Return [X, Y] of the center of cell containing provided text 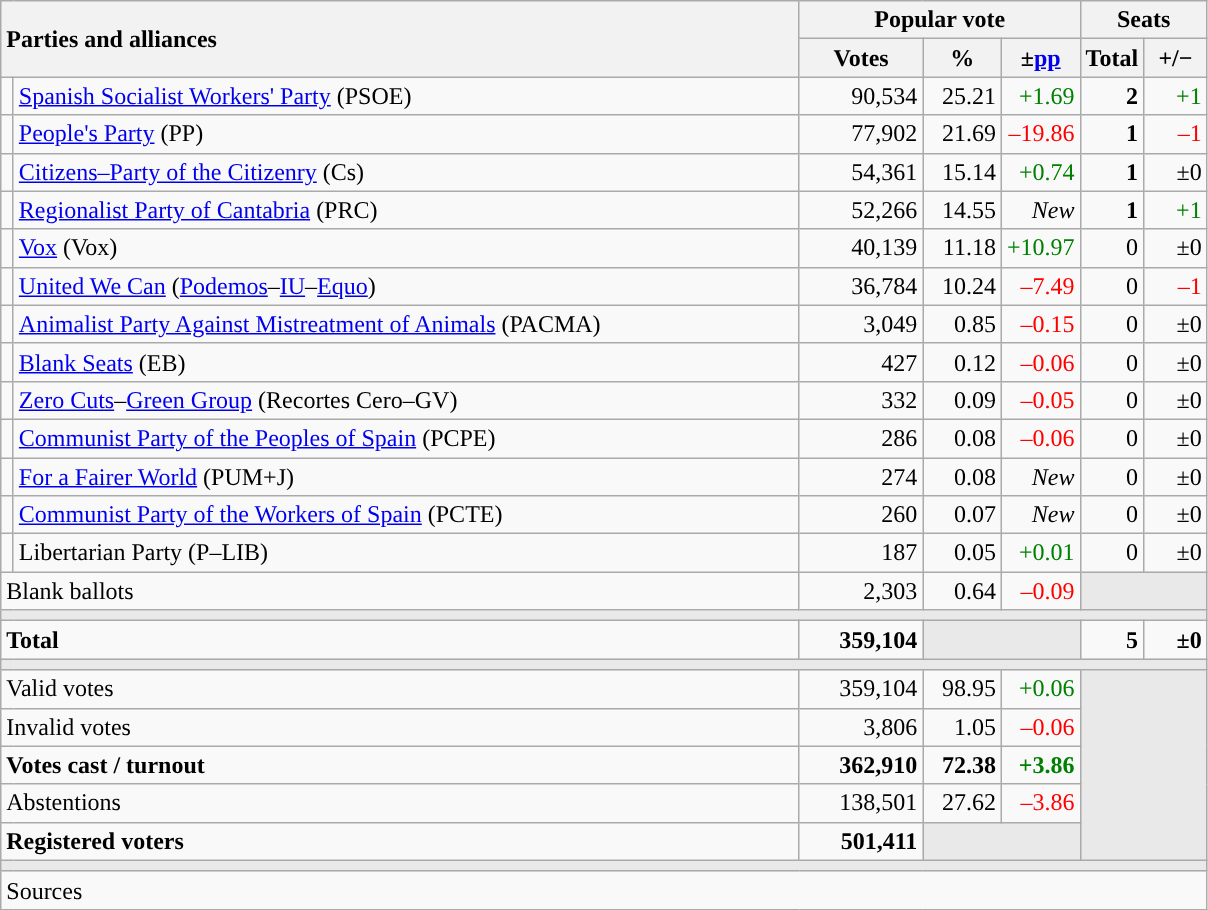
Communist Party of the Peoples of Spain (PCPE) [406, 438]
–19.86 [1040, 134]
+0.06 [1040, 689]
Popular vote [940, 20]
United We Can (Podemos–IU–Equo) [406, 286]
260 [861, 515]
54,361 [861, 172]
36,784 [861, 286]
Blank ballots [400, 591]
0.12 [962, 362]
±pp [1040, 58]
Sources [604, 890]
% [962, 58]
0.05 [962, 553]
0.09 [962, 400]
90,534 [861, 96]
274 [861, 477]
–7.49 [1040, 286]
52,266 [861, 210]
Registered voters [400, 841]
Seats [1144, 20]
–0.09 [1040, 591]
Vox (Vox) [406, 248]
Communist Party of the Workers of Spain (PCTE) [406, 515]
2 [1112, 96]
11.18 [962, 248]
+/− [1176, 58]
Valid votes [400, 689]
1.05 [962, 727]
15.14 [962, 172]
427 [861, 362]
Votes [861, 58]
Zero Cuts–Green Group (Recortes Cero–GV) [406, 400]
+10.97 [1040, 248]
Invalid votes [400, 727]
25.21 [962, 96]
–3.86 [1040, 803]
72.38 [962, 765]
40,139 [861, 248]
10.24 [962, 286]
14.55 [962, 210]
Abstentions [400, 803]
Spanish Socialist Workers' Party (PSOE) [406, 96]
+0.74 [1040, 172]
Animalist Party Against Mistreatment of Animals (PACMA) [406, 324]
–0.15 [1040, 324]
Blank Seats (EB) [406, 362]
+0.01 [1040, 553]
Parties and alliances [400, 39]
+3.86 [1040, 765]
0.64 [962, 591]
3,049 [861, 324]
–0.05 [1040, 400]
362,910 [861, 765]
501,411 [861, 841]
98.95 [962, 689]
People's Party (PP) [406, 134]
187 [861, 553]
3,806 [861, 727]
2,303 [861, 591]
0.07 [962, 515]
77,902 [861, 134]
0.85 [962, 324]
Libertarian Party (P–LIB) [406, 553]
286 [861, 438]
+1.69 [1040, 96]
21.69 [962, 134]
27.62 [962, 803]
Votes cast / turnout [400, 765]
332 [861, 400]
Regionalist Party of Cantabria (PRC) [406, 210]
138,501 [861, 803]
5 [1112, 640]
For a Fairer World (PUM+J) [406, 477]
Citizens–Party of the Citizenry (Cs) [406, 172]
